Identify which cell holds the provided text, then report its [x, y] central coordinate. 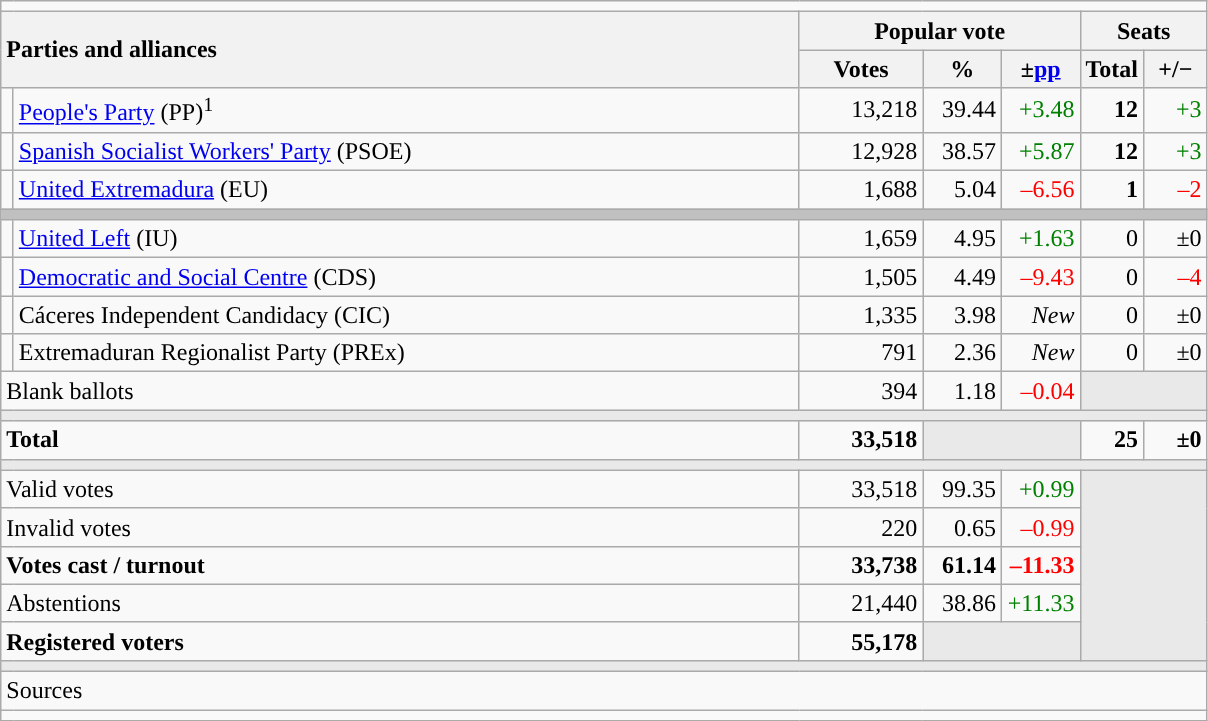
1.18 [962, 391]
+11.33 [1040, 603]
+0.99 [1040, 489]
–6.56 [1040, 190]
Votes [861, 69]
–11.33 [1040, 565]
2.36 [962, 353]
Democratic and Social Centre (CDS) [406, 277]
Seats [1144, 31]
–4 [1176, 277]
+5.87 [1040, 151]
1,659 [861, 239]
Sources [604, 691]
55,178 [861, 641]
1 [1112, 190]
33,738 [861, 565]
Spanish Socialist Workers' Party (PSOE) [406, 151]
4.49 [962, 277]
4.95 [962, 239]
220 [861, 527]
Parties and alliances [400, 50]
Extremaduran Regionalist Party (PREx) [406, 353]
791 [861, 353]
Registered voters [400, 641]
25 [1112, 440]
61.14 [962, 565]
United Extremadura (EU) [406, 190]
12,928 [861, 151]
+1.63 [1040, 239]
99.35 [962, 489]
1,688 [861, 190]
1,505 [861, 277]
5.04 [962, 190]
38.57 [962, 151]
+3.48 [1040, 110]
–9.43 [1040, 277]
–0.04 [1040, 391]
People's Party (PP)1 [406, 110]
±pp [1040, 69]
+/− [1176, 69]
13,218 [861, 110]
Popular vote [940, 31]
21,440 [861, 603]
39.44 [962, 110]
Blank ballots [400, 391]
1,335 [861, 315]
394 [861, 391]
3.98 [962, 315]
Valid votes [400, 489]
Cáceres Independent Candidacy (CIC) [406, 315]
Invalid votes [400, 527]
Votes cast / turnout [400, 565]
38.86 [962, 603]
–0.99 [1040, 527]
0.65 [962, 527]
–2 [1176, 190]
% [962, 69]
United Left (IU) [406, 239]
Abstentions [400, 603]
